For the text-containing cell, return its midpoint in [x, y] coordinate format. 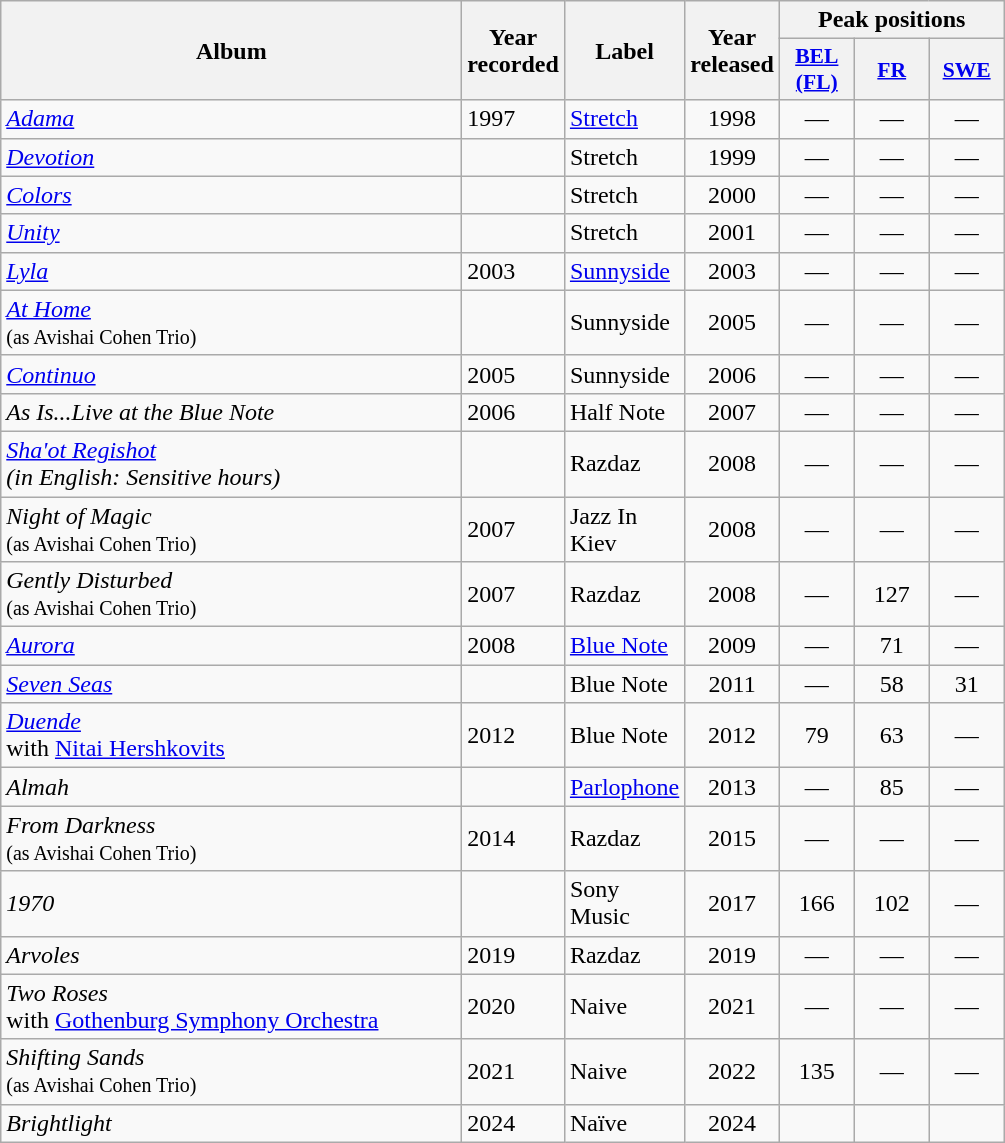
Brightlight [232, 1123]
Half Note [624, 412]
102 [892, 904]
85 [892, 787]
Lyla [232, 271]
1970 [232, 904]
2014 [514, 838]
Arvoles [232, 955]
Almah [232, 787]
2017 [732, 904]
Colors [232, 195]
Jazz In Kiev [624, 528]
Continuo [232, 374]
2020 [514, 1006]
58 [892, 684]
Aurora [232, 646]
Seven Seas [232, 684]
Shifting Sands(as Avishai Cohen Trio) [232, 1072]
Adama [232, 119]
Year released [732, 50]
Two Roseswith Gothenburg Symphony Orchestra [232, 1006]
31 [966, 684]
127 [892, 594]
Year recorded [514, 50]
1999 [732, 157]
SWE [966, 70]
79 [816, 736]
2015 [732, 838]
Unity [232, 233]
71 [892, 646]
Night of Magic(as Avishai Cohen Trio) [232, 528]
1998 [732, 119]
2022 [732, 1072]
Sha'ot Regishot(in English: Sensitive hours) [232, 464]
BEL(FL) [816, 70]
Naïve [624, 1123]
Devotion [232, 157]
2001 [732, 233]
2000 [732, 195]
Duendewith Nitai Hershkovits [232, 736]
As Is...Live at the Blue Note [232, 412]
At Home(as Avishai Cohen Trio) [232, 322]
2009 [732, 646]
1997 [514, 119]
Album [232, 50]
Gently Disturbed(as Avishai Cohen Trio) [232, 594]
FR [892, 70]
Label [624, 50]
Peak positions [892, 20]
166 [816, 904]
Parlophone [624, 787]
Sony Music [624, 904]
135 [816, 1072]
From Darkness(as Avishai Cohen Trio) [232, 838]
2013 [732, 787]
63 [892, 736]
2011 [732, 684]
